Determine the [X, Y] coordinate at the center of the cell enclosing the given text.  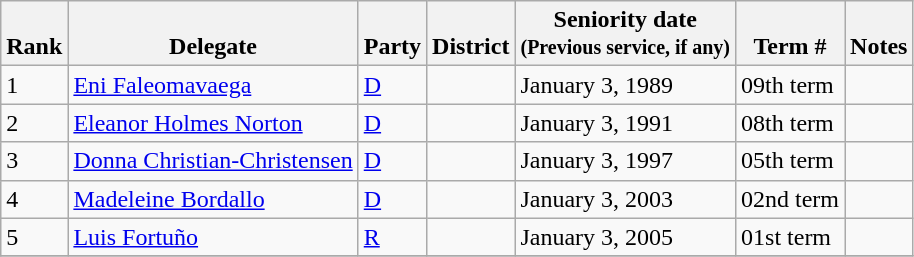
4 [34, 199]
Eleanor Holmes Norton [213, 123]
Seniority date(Previous service, if any) [626, 34]
R [392, 237]
District [471, 34]
Madeleine Bordallo [213, 199]
05th term [790, 161]
1 [34, 85]
Party [392, 34]
Notes [879, 34]
02nd term [790, 199]
Luis Fortuño [213, 237]
January 3, 2005 [626, 237]
Rank [34, 34]
01st term [790, 237]
5 [34, 237]
Donna Christian-Christensen [213, 161]
08th term [790, 123]
January 3, 2003 [626, 199]
3 [34, 161]
Delegate [213, 34]
09th term [790, 85]
Term # [790, 34]
January 3, 1991 [626, 123]
January 3, 1989 [626, 85]
January 3, 1997 [626, 161]
2 [34, 123]
Eni Faleomavaega [213, 85]
